Detect which cell encompasses the target text, then output its (x, y) center coordinate. 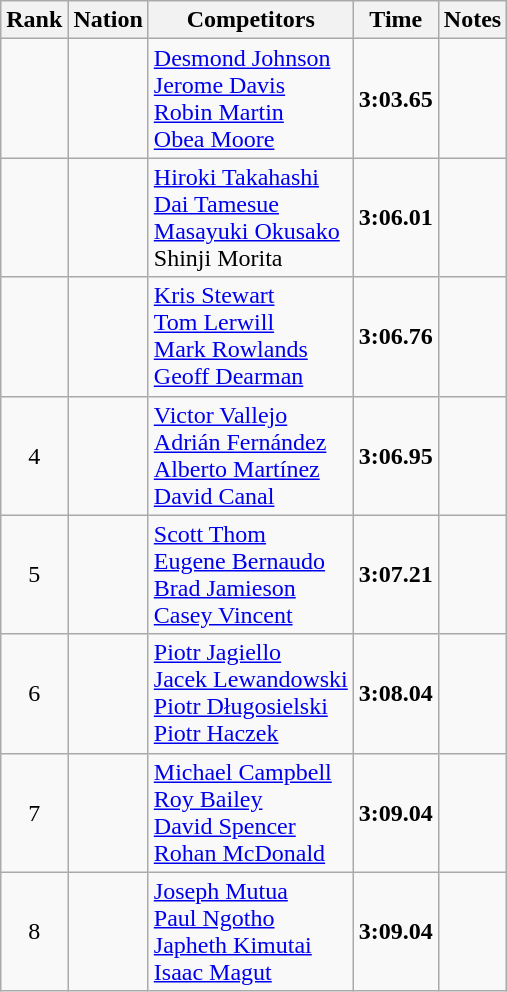
3:08.04 (396, 694)
3:06.01 (396, 218)
3:06.95 (396, 456)
8 (34, 932)
3:06.76 (396, 336)
Notes (472, 20)
Michael CampbellRoy BaileyDavid SpencerRohan McDonald (250, 812)
Piotr JagielloJacek LewandowskiPiotr DługosielskiPiotr Haczek (250, 694)
3:03.65 (396, 98)
3:07.21 (396, 574)
Competitors (250, 20)
Joseph MutuaPaul NgothoJapheth KimutaiIsaac Magut (250, 932)
Nation (108, 20)
Rank (34, 20)
5 (34, 574)
Hiroki TakahashiDai TamesueMasayuki OkusakoShinji Morita (250, 218)
Victor VallejoAdrián FernándezAlberto MartínezDavid Canal (250, 456)
6 (34, 694)
7 (34, 812)
Desmond JohnsonJerome DavisRobin MartinObea Moore (250, 98)
Kris StewartTom LerwillMark RowlandsGeoff Dearman (250, 336)
Scott ThomEugene BernaudoBrad JamiesonCasey Vincent (250, 574)
4 (34, 456)
Time (396, 20)
